Scan for the cell matching the given text and deliver its [x, y] coordinate at center. 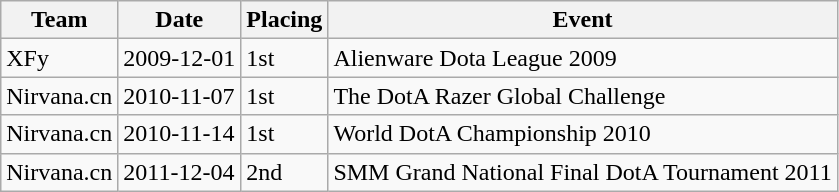
2009-12-01 [180, 58]
Alienware Dota League 2009 [582, 58]
The DotA Razer Global Challenge [582, 96]
2011-12-04 [180, 172]
2nd [284, 172]
SMM Grand National Final DotA Tournament 2011 [582, 172]
XFy [60, 58]
Team [60, 20]
2010-11-14 [180, 134]
Date [180, 20]
World DotA Championship 2010 [582, 134]
Event [582, 20]
2010-11-07 [180, 96]
Placing [284, 20]
